Pinpoint the cell where the given text exists, returning its (X, Y) midpoint coordinate. 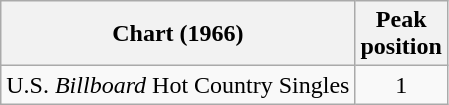
Peakposition (401, 34)
1 (401, 85)
U.S. Billboard Hot Country Singles (178, 85)
Chart (1966) (178, 34)
